Return (X, Y) of the center of cell containing provided text 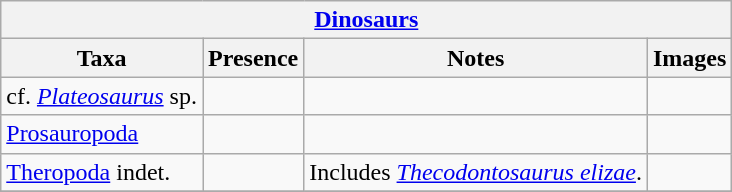
Dinosaurs (366, 20)
Presence (252, 58)
Notes (476, 58)
Includes Thecodontosaurus elizae. (476, 172)
Taxa (102, 58)
Images (689, 58)
Prosauropoda (102, 134)
Theropoda indet. (102, 172)
cf. Plateosaurus sp. (102, 96)
